Locate the cell with the specified text and output its [x, y] center coordinate. 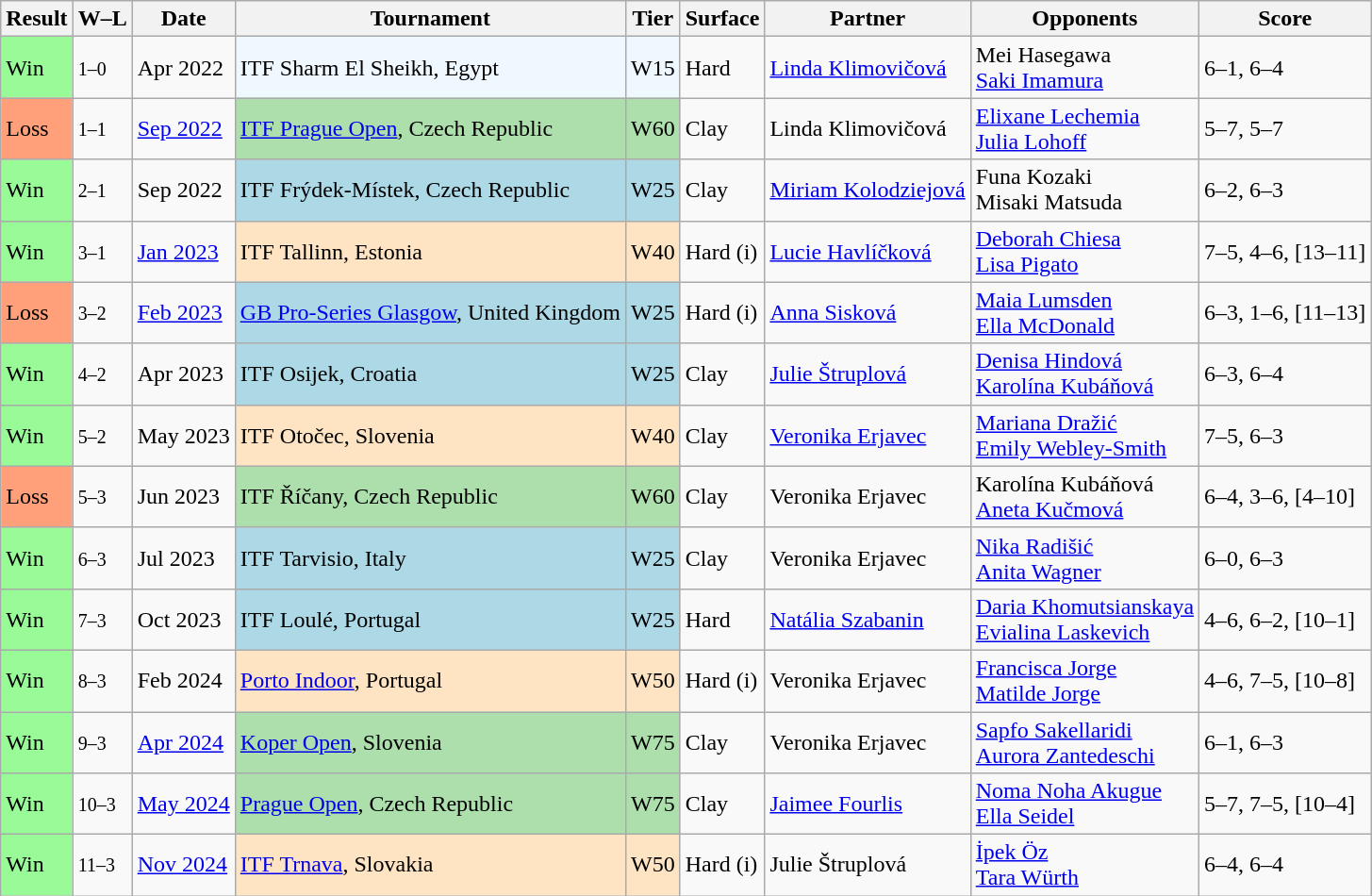
7–5, 4–6, [13–11] [1285, 251]
W15 [653, 68]
Partner [868, 19]
ITF Sharm El Sheikh, Egypt [430, 68]
6–1, 6–4 [1285, 68]
Elixane Lechemia Julia Lohoff [1084, 128]
Oct 2023 [183, 619]
ITF Tarvisio, Italy [430, 558]
4–6, 7–5, [10–8] [1285, 681]
Anna Sisková [868, 313]
ITF Říčany, Czech Republic [430, 496]
5–7, 5–7 [1285, 128]
GB Pro-Series Glasgow, United Kingdom [430, 313]
Surface [722, 19]
6–3, 6–4 [1285, 373]
ITF Tallinn, Estonia [430, 251]
7–5, 6–3 [1285, 436]
Daria Khomutsianskaya Evialina Laskevich [1084, 619]
1–0 [102, 68]
Jun 2023 [183, 496]
Opponents [1084, 19]
5–2 [102, 436]
Miriam Kolodziejová [868, 191]
ITF Otočec, Slovenia [430, 436]
Result [37, 19]
9–3 [102, 741]
6–2, 6–3 [1285, 191]
Noma Noha Akugue Ella Seidel [1084, 804]
Porto Indoor, Portugal [430, 681]
Jan 2023 [183, 251]
2–1 [102, 191]
Karolína Kubáňová Aneta Kučmová [1084, 496]
May 2024 [183, 804]
5–7, 7–5, [10–4] [1285, 804]
Prague Open, Czech Republic [430, 804]
Mei Hasegawa Saki Imamura [1084, 68]
Date [183, 19]
Nika Radišić Anita Wagner [1084, 558]
11–3 [102, 866]
Deborah Chiesa Lisa Pigato [1084, 251]
ITF Osijek, Croatia [430, 373]
ITF Frýdek-Místek, Czech Republic [430, 191]
3–1 [102, 251]
Lucie Havlíčková [868, 251]
May 2023 [183, 436]
İpek Öz Tara Würth [1084, 866]
W–L [102, 19]
5–3 [102, 496]
Tier [653, 19]
4–2 [102, 373]
3–2 [102, 313]
6–3, 1–6, [11–13] [1285, 313]
6–4, 3–6, [4–10] [1285, 496]
ITF Loulé, Portugal [430, 619]
Denisa Hindová Karolína Kubáňová [1084, 373]
Feb 2024 [183, 681]
10–3 [102, 804]
1–1 [102, 128]
6–1, 6–3 [1285, 741]
4–6, 6–2, [10–1] [1285, 619]
Nov 2024 [183, 866]
Feb 2023 [183, 313]
Score [1285, 19]
Funa Kozaki Misaki Matsuda [1084, 191]
Jul 2023 [183, 558]
Jaimee Fourlis [868, 804]
Natália Szabanin [868, 619]
6–3 [102, 558]
6–4, 6–4 [1285, 866]
ITF Trnava, Slovakia [430, 866]
8–3 [102, 681]
Apr 2023 [183, 373]
Apr 2022 [183, 68]
Francisca Jorge Matilde Jorge [1084, 681]
Apr 2024 [183, 741]
Maia Lumsden Ella McDonald [1084, 313]
Tournament [430, 19]
Sapfo Sakellaridi Aurora Zantedeschi [1084, 741]
7–3 [102, 619]
Mariana Dražić Emily Webley-Smith [1084, 436]
6–0, 6–3 [1285, 558]
Koper Open, Slovenia [430, 741]
ITF Prague Open, Czech Republic [430, 128]
